Capture the cell that displays the provided text and extract its (X, Y) central coordinate. 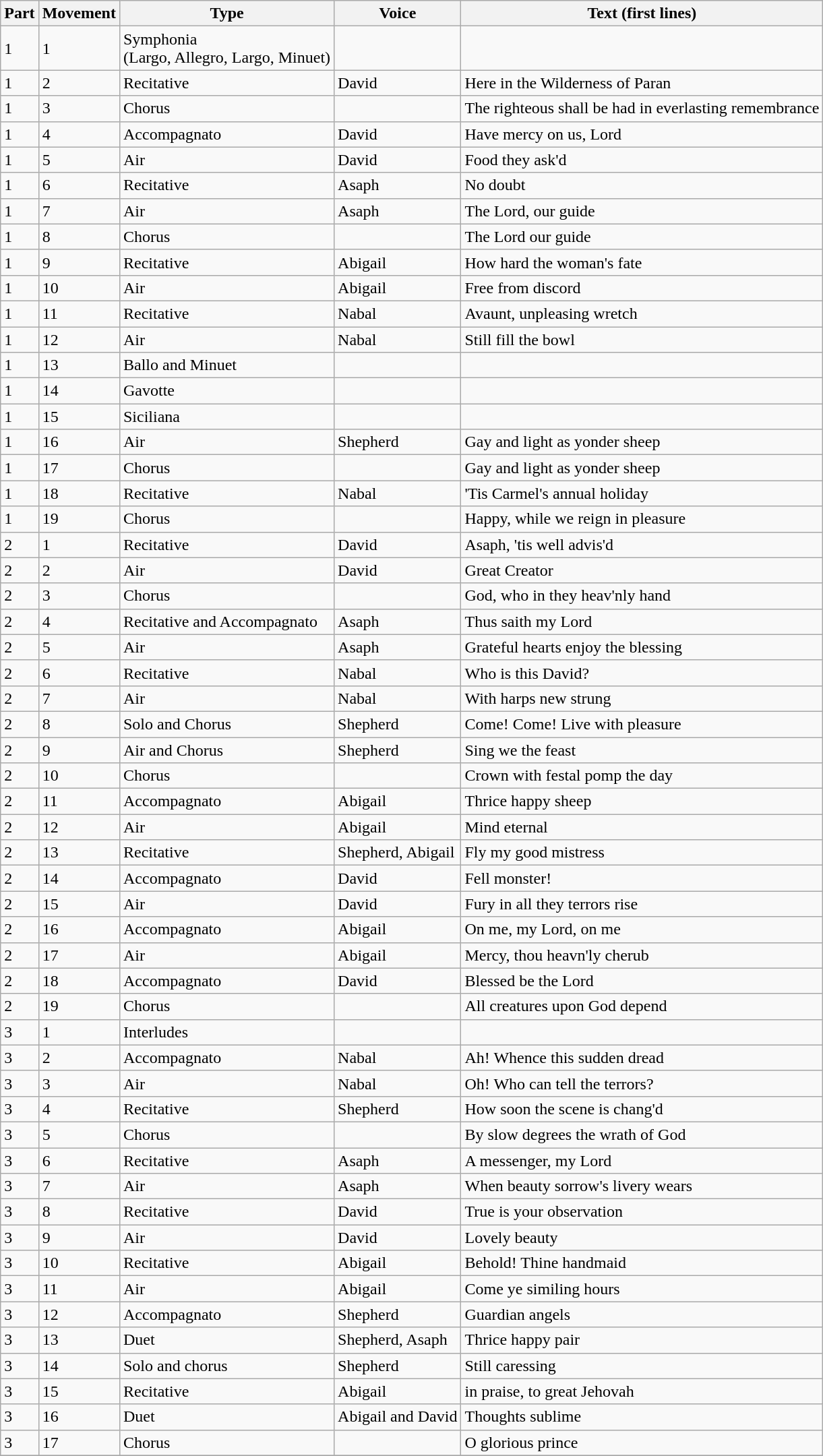
The righteous shall be had in everlasting remembrance (642, 109)
Crown with festal pomp the day (642, 776)
'Tis Carmel's annual holiday (642, 493)
Shepherd, Abigail (398, 853)
The Lord, our guide (642, 211)
Text (first lines) (642, 13)
Solo and Chorus (226, 724)
On me, my Lord, on me (642, 930)
When beauty sorrow's livery wears (642, 1186)
How hard the woman's fate (642, 262)
Air and Chorus (226, 750)
Grateful hearts enjoy the blessing (642, 647)
Come ye similing hours (642, 1289)
Abigail and David (398, 1417)
Here in the Wilderness of Paran (642, 83)
Food they ask'd (642, 160)
All creatures upon God depend (642, 1006)
Fury in all they terrors rise (642, 904)
By slow degrees the wrath of God (642, 1134)
Movement (79, 13)
Fell monster! (642, 878)
Mind eternal (642, 827)
Avaunt, unpleasing wretch (642, 313)
Recitative and Accompagnato (226, 621)
in praise, to great Jehovah (642, 1391)
Sing we the feast (642, 750)
With harps new strung (642, 698)
O glorious prince (642, 1443)
Thus saith my Lord (642, 621)
Symphonia(Largo, Allegro, Largo, Minuet) (226, 49)
Asaph, 'tis well advis'd (642, 545)
Lovely beauty (642, 1238)
Great Creator (642, 570)
Mercy, thou heavn'ly cherub (642, 955)
A messenger, my Lord (642, 1160)
Oh! Who can tell the terrors? (642, 1083)
Solo and chorus (226, 1366)
Blessed be the Lord (642, 981)
God, who in they heav'nly hand (642, 596)
Part (20, 13)
Siciliana (226, 417)
Thrice happy pair (642, 1340)
Come! Come! Live with pleasure (642, 724)
Thoughts sublime (642, 1417)
Behold! Thine handmaid (642, 1263)
Type (226, 13)
Guardian angels (642, 1314)
Still fill the bowl (642, 339)
Happy, while we reign in pleasure (642, 519)
Who is this David? (642, 673)
Still caressing (642, 1366)
Voice (398, 13)
How soon the scene is chang'd (642, 1109)
The Lord our guide (642, 237)
No doubt (642, 185)
Ah! Whence this sudden dread (642, 1058)
Thrice happy sheep (642, 801)
Ballo and Minuet (226, 365)
Interludes (226, 1032)
Free from discord (642, 288)
True is your observation (642, 1212)
Shepherd, Asaph (398, 1340)
Gavotte (226, 391)
Have mercy on us, Lord (642, 134)
Fly my good mistress (642, 853)
